From the cell containing the given text, extract its center point as (X, Y) coordinate. 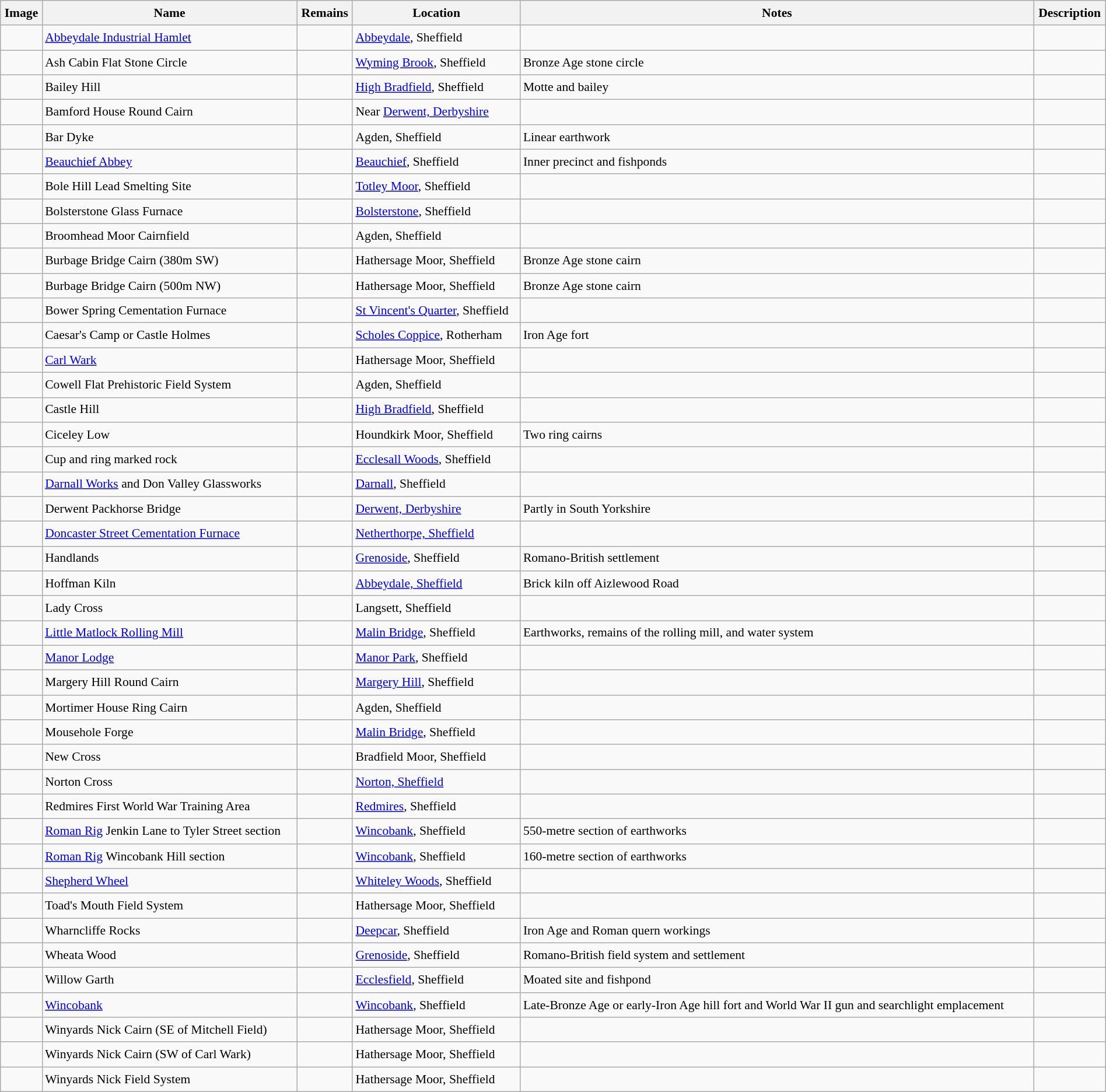
Margery Hill Round Cairn (169, 682)
Late-Bronze Age or early-Iron Age hill fort and World War II gun and searchlight emplacement (777, 1006)
Totley Moor, Sheffield (436, 187)
Motte and bailey (777, 87)
Description (1070, 13)
Iron Age fort (777, 336)
Hoffman Kiln (169, 583)
Ash Cabin Flat Stone Circle (169, 63)
Bole Hill Lead Smelting Site (169, 187)
Bolsterstone, Sheffield (436, 211)
550-metre section of earthworks (777, 832)
Linear earthwork (777, 138)
New Cross (169, 757)
Darnall Works and Don Valley Glassworks (169, 484)
Handlands (169, 559)
Doncaster Street Cementation Furnace (169, 534)
Whiteley Woods, Sheffield (436, 881)
Near Derwent, Derbyshire (436, 112)
Manor Lodge (169, 658)
Norton Cross (169, 782)
Two ring cairns (777, 435)
Brick kiln off Aizlewood Road (777, 583)
Lady Cross (169, 609)
Wheata Wood (169, 956)
Name (169, 13)
Location (436, 13)
Earthworks, remains of the rolling mill, and water system (777, 633)
Moated site and fishpond (777, 980)
Ecclesall Woods, Sheffield (436, 460)
Bradfield Moor, Sheffield (436, 757)
Derwent Packhorse Bridge (169, 509)
Roman Rig Jenkin Lane to Tyler Street section (169, 832)
Beauchief Abbey (169, 162)
Carl Wark (169, 360)
Derwent, Derbyshire (436, 509)
Beauchief, Sheffield (436, 162)
Caesar's Camp or Castle Holmes (169, 336)
Netherthorpe, Sheffield (436, 534)
Deepcar, Sheffield (436, 931)
St Vincent's Quarter, Sheffield (436, 310)
Inner precinct and fishponds (777, 162)
Cowell Flat Prehistoric Field System (169, 385)
Romano-British settlement (777, 559)
Margery Hill, Sheffield (436, 682)
Little Matlock Rolling Mill (169, 633)
Ecclesfield, Sheffield (436, 980)
Cup and ring marked rock (169, 460)
Wharncliffe Rocks (169, 931)
Image (21, 13)
Ciceley Low (169, 435)
Partly in South Yorkshire (777, 509)
Willow Garth (169, 980)
Burbage Bridge Cairn (500m NW) (169, 286)
Redmires, Sheffield (436, 807)
Bolsterstone Glass Furnace (169, 211)
Bower Spring Cementation Furnace (169, 310)
Darnall, Sheffield (436, 484)
Abbeydale Industrial Hamlet (169, 38)
Wincobank (169, 1006)
Winyards Nick Cairn (SW of Carl Wark) (169, 1055)
Scholes Coppice, Rotherham (436, 336)
Bailey Hill (169, 87)
Castle Hill (169, 409)
Manor Park, Sheffield (436, 658)
Notes (777, 13)
Iron Age and Roman quern workings (777, 931)
Norton, Sheffield (436, 782)
Toad's Mouth Field System (169, 907)
Bamford House Round Cairn (169, 112)
Winyards Nick Field System (169, 1079)
Burbage Bridge Cairn (380m SW) (169, 261)
Winyards Nick Cairn (SE of Mitchell Field) (169, 1030)
Mousehole Forge (169, 733)
Shepherd Wheel (169, 881)
Langsett, Sheffield (436, 609)
Bronze Age stone circle (777, 63)
Roman Rig Wincobank Hill section (169, 856)
Romano-British field system and settlement (777, 956)
Redmires First World War Training Area (169, 807)
Broomhead Moor Cairnfield (169, 237)
Bar Dyke (169, 138)
Mortimer House Ring Cairn (169, 708)
Wyming Brook, Sheffield (436, 63)
Houndkirk Moor, Sheffield (436, 435)
Remains (324, 13)
160-metre section of earthworks (777, 856)
